Output the (x, y) coordinate of the center of the cell containing the given text.  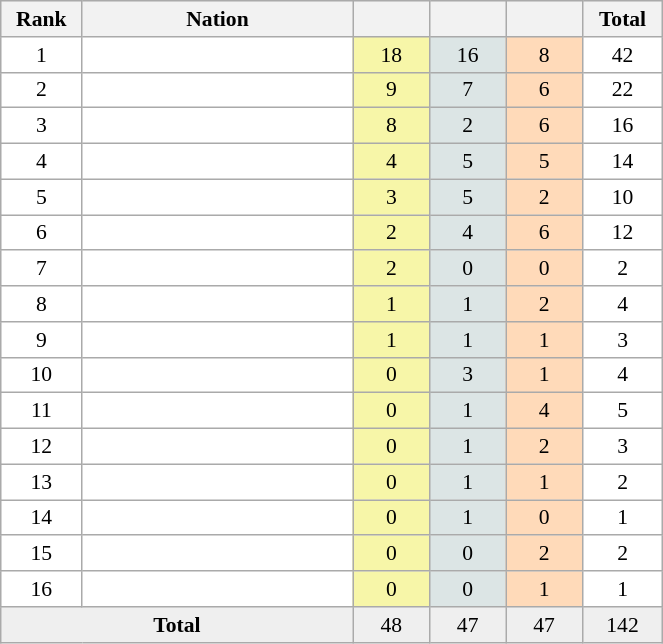
Rank (42, 19)
15 (42, 554)
42 (622, 55)
11 (42, 411)
22 (622, 90)
13 (42, 482)
18 (391, 55)
142 (622, 625)
Nation (218, 19)
48 (391, 625)
